Locate the cell with the specified text and output its (x, y) center coordinate. 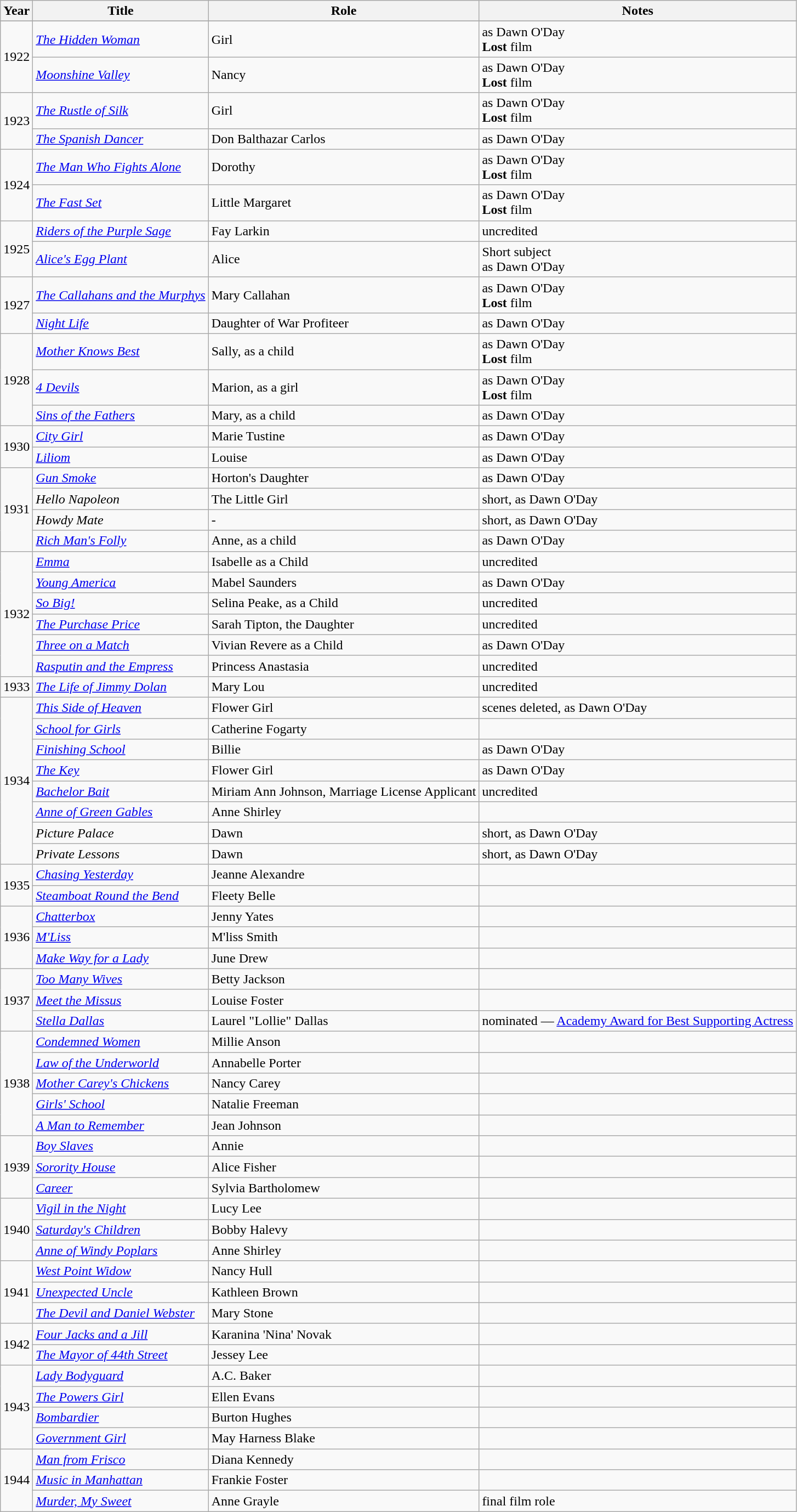
Hello Napoleon (121, 499)
1937 (16, 1000)
Betty Jackson (344, 979)
1934 (16, 780)
Nancy Hull (344, 1271)
Frankie Foster (344, 1480)
The Powers Girl (121, 1397)
final film role (638, 1501)
1938 (16, 1083)
Chasing Yesterday (121, 875)
Mother Knows Best (121, 351)
Bachelor Bait (121, 791)
1943 (16, 1407)
Bobby Halevy (344, 1230)
Sarah Tipton, the Daughter (344, 624)
Law of the Underworld (121, 1062)
Laurel "Lollie" Dallas (344, 1021)
1940 (16, 1230)
Isabelle as a Child (344, 562)
Four Jacks and a Jill (121, 1334)
Jean Johnson (344, 1125)
Jenny Yates (344, 916)
Rasputin and the Empress (121, 666)
Meet the Missus (121, 1000)
Lady Bodyguard (121, 1375)
Title (121, 11)
Anne of Green Gables (121, 812)
Daughter of War Profiteer (344, 323)
Year (16, 11)
Alice (344, 259)
Nancy Carey (344, 1084)
Girls' School (121, 1105)
1922 (16, 57)
Riders of the Purple Sage (121, 231)
Bombardier (121, 1418)
1935 (16, 885)
scenes deleted, as Dawn O'Day (638, 707)
Stella Dallas (121, 1021)
The Devil and Daniel Webster (121, 1313)
Don Balthazar Carlos (344, 139)
1928 (16, 380)
June Drew (344, 958)
Annabelle Porter (344, 1062)
1933 (16, 687)
The Purchase Price (121, 624)
Anne Grayle (344, 1501)
The Mayor of 44th Street (121, 1355)
Horton's Daughter (344, 478)
Anne, as a child (344, 541)
Role (344, 11)
The Man Who Fights Alone (121, 167)
Mother Carey's Chickens (121, 1084)
Selina Peake, as a Child (344, 603)
A.C. Baker (344, 1375)
Alice Fisher (344, 1167)
Jessey Lee (344, 1355)
Saturday's Children (121, 1230)
Vigil in the Night (121, 1209)
Emma (121, 562)
Make Way for a Lady (121, 958)
Fleety Belle (344, 896)
Jeanne Alexandre (344, 875)
Picture Palace (121, 833)
M'Liss (121, 937)
This Side of Heaven (121, 707)
Moonshine Valley (121, 75)
Vivian Revere as a Child (344, 645)
Sorority House (121, 1167)
So Big! (121, 603)
Career (121, 1188)
The Hidden Woman (121, 39)
Notes (638, 11)
Mary, as a child (344, 416)
Princess Anastasia (344, 666)
Fay Larkin (344, 231)
Billie (344, 750)
Murder, My Sweet (121, 1501)
The Key (121, 771)
The Spanish Dancer (121, 139)
Boy Slaves (121, 1146)
Lucy Lee (344, 1209)
Ellen Evans (344, 1397)
Condemned Women (121, 1041)
West Point Widow (121, 1271)
Unexpected Uncle (121, 1292)
Man from Frisco (121, 1459)
Mary Lou (344, 687)
Howdy Mate (121, 520)
Millie Anson (344, 1041)
Annie (344, 1146)
Liliom (121, 457)
Young America (121, 582)
Sylvia Bartholomew (344, 1188)
Sins of the Fathers (121, 416)
School for Girls (121, 729)
The Little Girl (344, 499)
Sally, as a child (344, 351)
1923 (16, 121)
Anne of Windy Poplars (121, 1250)
Louise (344, 457)
Gun Smoke (121, 478)
nominated — Academy Award for Best Supporting Actress (638, 1021)
4 Devils (121, 387)
Kathleen Brown (344, 1292)
1930 (16, 447)
1925 (16, 249)
Marie Tustine (344, 437)
Mary Stone (344, 1313)
1939 (16, 1167)
Chatterbox (121, 916)
1932 (16, 614)
Catherine Fogarty (344, 729)
Louise Foster (344, 1000)
1924 (16, 185)
City Girl (121, 437)
1944 (16, 1480)
1941 (16, 1292)
The Callahans and the Murphys (121, 295)
The Rustle of Silk (121, 111)
Three on a Match (121, 645)
Nancy (344, 75)
Alice's Egg Plant (121, 259)
Diana Kennedy (344, 1459)
M'liss Smith (344, 937)
A Man to Remember (121, 1125)
Mabel Saunders (344, 582)
Miriam Ann Johnson, Marriage License Applicant (344, 791)
1927 (16, 305)
Night Life (121, 323)
Karanina 'Nina' Novak (344, 1334)
Burton Hughes (344, 1418)
Mary Callahan (344, 295)
1931 (16, 509)
Little Margaret (344, 203)
Music in Manhattan (121, 1480)
1936 (16, 937)
Finishing School (121, 750)
Too Many Wives (121, 979)
May Harness Blake (344, 1439)
The Life of Jimmy Dolan (121, 687)
Dorothy (344, 167)
1942 (16, 1344)
The Fast Set (121, 203)
Short subject as Dawn O'Day (638, 259)
Marion, as a girl (344, 387)
Natalie Freeman (344, 1105)
Private Lessons (121, 854)
Government Girl (121, 1439)
Rich Man's Folly (121, 541)
- (344, 520)
Steamboat Round the Bend (121, 896)
